Determine the (x, y) coordinate at the center of the cell enclosing the given text.  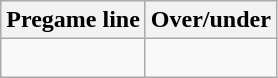
Over/under (210, 20)
Pregame line (74, 20)
